Provide the (x, y) coordinate of the cell's center where the given text is located.  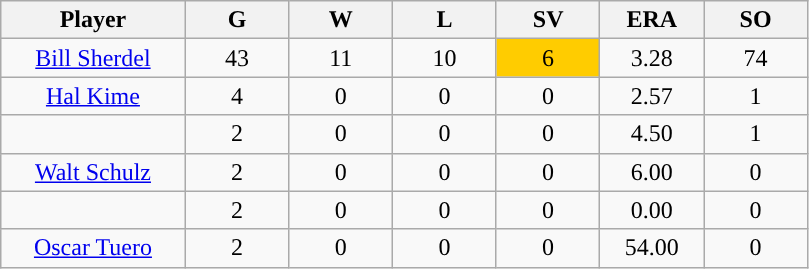
Bill Sherdel (93, 58)
Walt Schulz (93, 172)
SO (756, 20)
6.00 (652, 172)
G (237, 20)
4 (237, 96)
2.57 (652, 96)
Player (93, 20)
Oscar Tuero (93, 248)
11 (341, 58)
L (445, 20)
43 (237, 58)
3.28 (652, 58)
ERA (652, 20)
4.50 (652, 134)
W (341, 20)
74 (756, 58)
0.00 (652, 210)
6 (548, 58)
10 (445, 58)
54.00 (652, 248)
SV (548, 20)
Hal Kime (93, 96)
